Determine the [X, Y] coordinate at the center of the cell enclosing the given text.  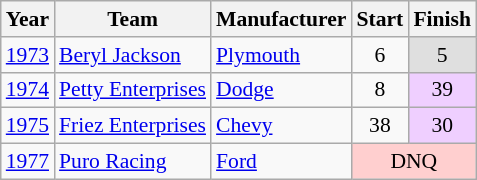
Team [132, 19]
Friez Enterprises [132, 126]
Ford [281, 162]
Manufacturer [281, 19]
Finish [442, 19]
39 [442, 90]
1975 [28, 126]
30 [442, 126]
1974 [28, 90]
Petty Enterprises [132, 90]
Beryl Jackson [132, 55]
Plymouth [281, 55]
Puro Racing [132, 162]
Year [28, 19]
6 [380, 55]
Chevy [281, 126]
1973 [28, 55]
38 [380, 126]
Start [380, 19]
Dodge [281, 90]
DNQ [414, 162]
8 [380, 90]
1977 [28, 162]
5 [442, 55]
